From the cell containing the given text, extract its center point as [x, y] coordinate. 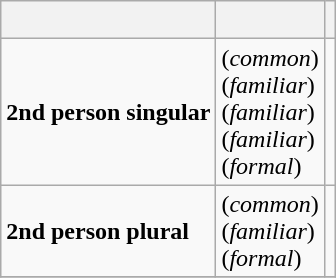
(common) (familiar) (familiar) (familiar) (formal) [270, 112]
2nd person singular [108, 112]
2nd person plural [108, 231]
(common) (familiar) (formal) [270, 231]
